Search for the cell housing the specified text and yield its [x, y] center coordinate. 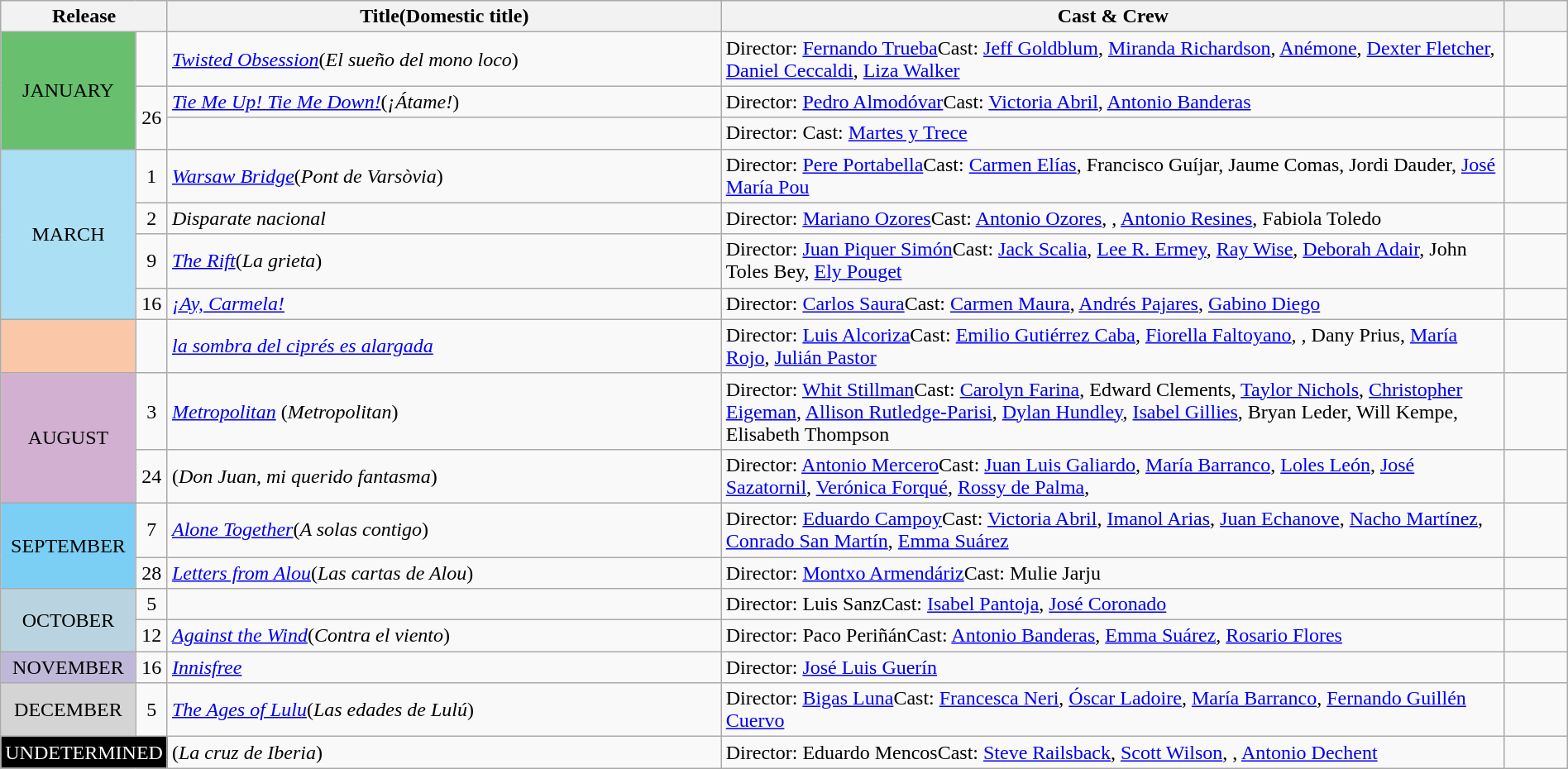
Director: Luis SanzCast: Isabel Pantoja, José Coronado [1113, 604]
Director: Bigas LunaCast: Francesca Neri, Óscar Ladoire, María Barranco, Fernando Guillén Cuervo [1113, 709]
Director: Luis AlcorizaCast: Emilio Gutiérrez Caba, Fiorella Faltoyano, , Dany Prius, María Rojo, Julián Pastor [1113, 346]
Director: Fernando TruebaCast: Jeff Goldblum, Miranda Richardson, Anémone, Dexter Fletcher, Daniel Ceccaldi, Liza Walker [1113, 60]
24 [151, 476]
2 [151, 218]
Innisfree [444, 667]
Director: José Luis Guerín [1113, 667]
MARCH [68, 234]
(Don Juan, mi querido fantasma) [444, 476]
Director: Paco PeriñánCast: Antonio Banderas, Emma Suárez, Rosario Flores [1113, 636]
AUGUST [68, 438]
SEPTEMBER [68, 546]
Director: Eduardo CampoyCast: Victoria Abril, Imanol Arias, Juan Echanove, Nacho Martínez, Conrado San Martín, Emma Suárez [1113, 529]
la sombra del ciprés es alargada [444, 346]
28 [151, 573]
9 [151, 261]
The Ages of Lulu(Las edades de Lulú) [444, 709]
Title(Domestic title) [444, 17]
Metropolitan (Metropolitan) [444, 411]
Tie Me Up! Tie Me Down!(¡Átame!) [444, 102]
Director: Mariano OzoresCast: Antonio Ozores, , Antonio Resines, Fabiola Toledo [1113, 218]
(La cruz de Iberia) [444, 752]
OCTOBER [68, 620]
26 [151, 117]
3 [151, 411]
NOVEMBER [68, 667]
Director: Pedro AlmodóvarCast: Victoria Abril, Antonio Banderas [1113, 102]
UNDETERMINED [84, 752]
Letters from Alou(Las cartas de Alou) [444, 573]
Director: Antonio MerceroCast: Juan Luis Galiardo, María Barranco, Loles León, José Sazatornil, Verónica Forqué, Rossy de Palma, [1113, 476]
Director: Montxo ArmendárizCast: Mulie Jarju [1113, 573]
Director: Pere PortabellaCast: Carmen Elías, Francisco Guíjar, Jaume Comas, Jordi Dauder, José María Pou [1113, 175]
7 [151, 529]
Release [84, 17]
Against the Wind(Contra el viento) [444, 636]
Cast & Crew [1113, 17]
The Rift(La grieta) [444, 261]
Director: Cast: Martes y Trece [1113, 133]
Alone Together(A solas contigo) [444, 529]
Director: Eduardo MencosCast: Steve Railsback, Scott Wilson, , Antonio Dechent [1113, 752]
1 [151, 175]
12 [151, 636]
Director: Juan Piquer SimónCast: Jack Scalia, Lee R. Ermey, Ray Wise, Deborah Adair, John Toles Bey, Ely Pouget [1113, 261]
Twisted Obsession(El sueño del mono loco) [444, 60]
¡Ay, Carmela! [444, 303]
Director: Carlos SauraCast: Carmen Maura, Andrés Pajares, Gabino Diego [1113, 303]
JANUARY [68, 91]
Disparate nacional [444, 218]
DECEMBER [68, 709]
Warsaw Bridge(Pont de Varsòvia) [444, 175]
